Determine the (x, y) coordinate at the center of the cell enclosing the given text.  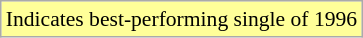
Indicates best-performing single of 1996 (182, 19)
